Capture the cell that displays the provided text and extract its (x, y) central coordinate. 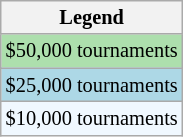
Legend (92, 17)
$10,000 tournaments (92, 118)
$25,000 tournaments (92, 85)
$50,000 tournaments (92, 51)
